Locate the cell with the specified text and output its [X, Y] center coordinate. 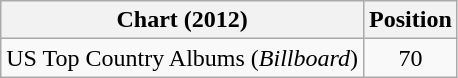
Chart (2012) [182, 20]
70 [411, 58]
Position [411, 20]
US Top Country Albums (Billboard) [182, 58]
